Scan for the cell matching the given text and deliver its [X, Y] coordinate at center. 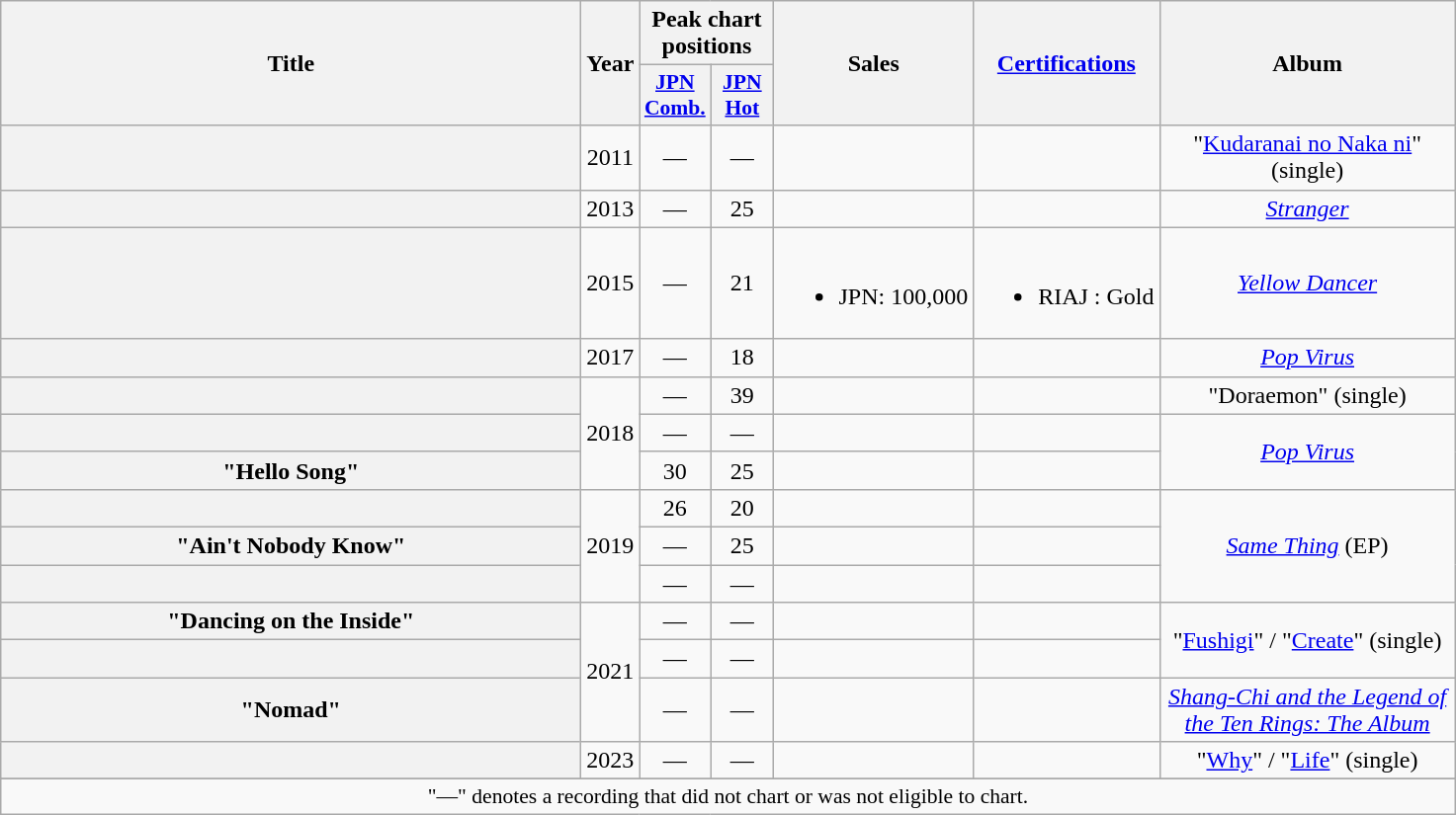
"Doraemon" (single) [1307, 395]
30 [675, 470]
"Dancing on the Inside" [291, 621]
Year [611, 63]
JPNHot [742, 95]
20 [742, 508]
JPNComb. [675, 95]
2011 [611, 158]
18 [742, 358]
Shang-Chi and the Legend of the Ten Rings: The Album [1307, 709]
Same Thing (EP) [1307, 545]
2018 [611, 433]
Stranger [1307, 208]
"Ain't Nobody Know" [291, 545]
"Hello Song" [291, 470]
"Nomad" [291, 709]
2021 [611, 672]
JPN: 100,000 [874, 283]
"Kudaranai no Naka ni" (single) [1307, 158]
"Fushigi" / "Create" (single) [1307, 640]
Title [291, 63]
2017 [611, 358]
2013 [611, 208]
39 [742, 395]
Sales [874, 63]
2023 [611, 761]
"—" denotes a recording that did not chart or was not eligible to chart. [728, 797]
21 [742, 283]
RIAJ : Gold [1067, 283]
2015 [611, 283]
Album [1307, 63]
Certifications [1067, 63]
2019 [611, 545]
Yellow Dancer [1307, 283]
26 [675, 508]
"Why" / "Life" (single) [1307, 761]
Peak chart positions [707, 34]
